Capture the cell that displays the provided text and extract its [X, Y] central coordinate. 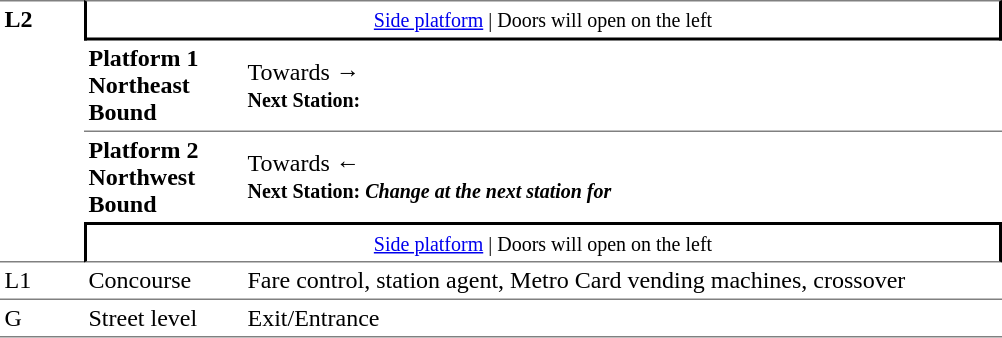
Fare control, station agent, Metro Card vending machines, crossover [622, 280]
Towards → Next Station: [622, 86]
Concourse [164, 280]
G [42, 318]
Exit/Entrance [622, 318]
Platform 1Northeast Bound [164, 86]
Towards ← Next Station: Change at the next station for [622, 177]
L2 [42, 131]
Platform 2Northwest Bound [164, 177]
Street level [164, 318]
L1 [42, 280]
